Search for the cell housing the specified text and yield its (x, y) center coordinate. 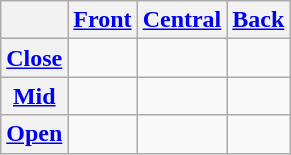
Open (34, 134)
Close (34, 58)
Central (182, 20)
Front (102, 20)
Back (258, 20)
Mid (34, 96)
